Detect which cell encompasses the target text, then output its (X, Y) center coordinate. 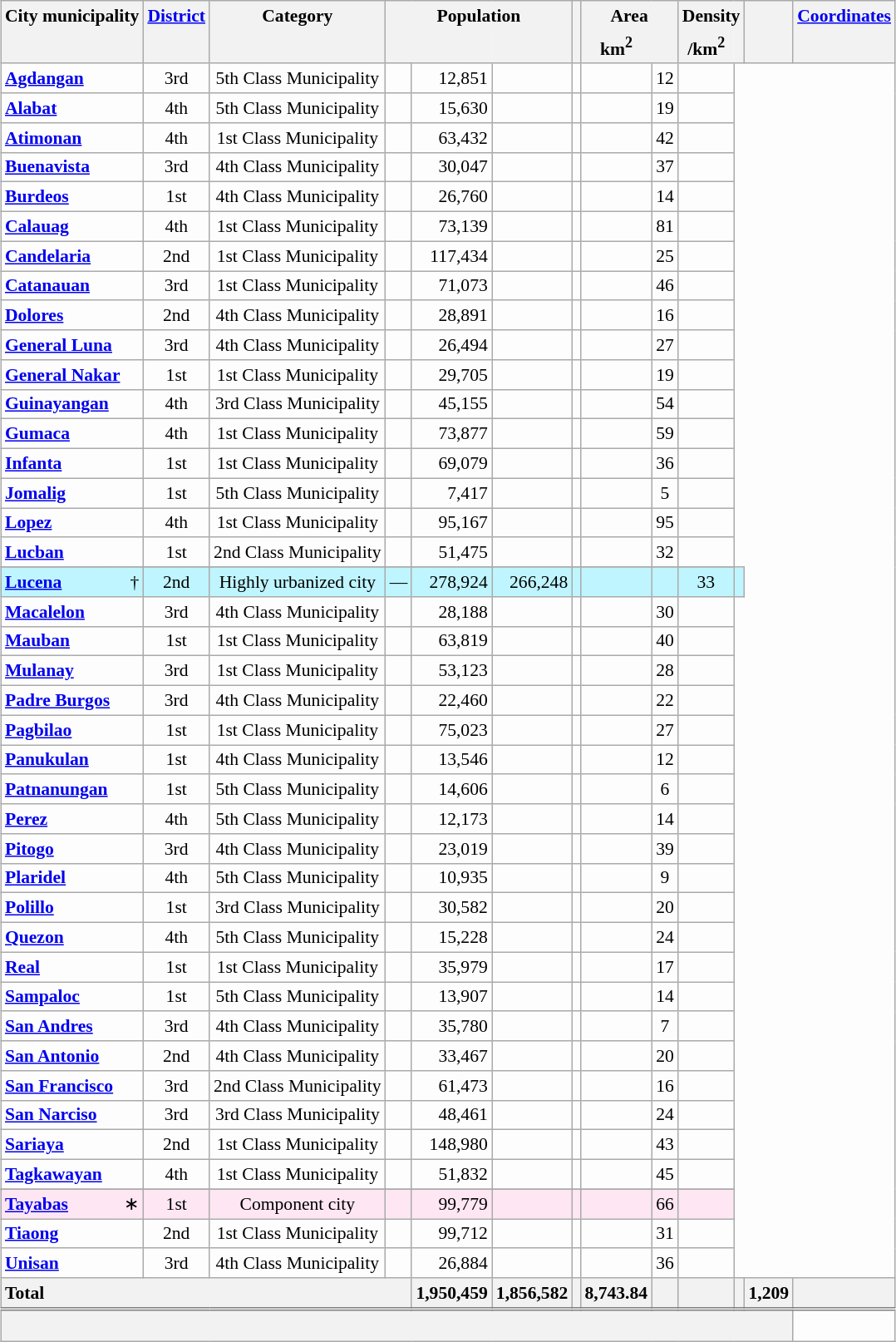
40 (665, 641)
99,712 (451, 1234)
61,473 (451, 1085)
Macalelon (71, 611)
51,832 (451, 1174)
31 (665, 1234)
35,979 (451, 967)
Infanta (71, 463)
15,630 (451, 108)
266,248 (532, 582)
Component city (298, 1204)
32 (665, 552)
95 (665, 523)
City municipality (71, 15)
66 (665, 1204)
63,432 (451, 137)
95,167 (451, 523)
28,188 (451, 611)
14,606 (451, 789)
17 (665, 967)
1,856,582 (532, 1294)
148,980 (451, 1145)
Category (298, 15)
54 (665, 404)
Tayabas (55, 1204)
30 (665, 611)
Lopez (71, 523)
∗ (126, 1204)
Sariaya (71, 1145)
Total (206, 1294)
25 (665, 256)
General Luna (71, 345)
Patnanungan (71, 789)
Mauban (71, 641)
Quezon (71, 937)
35,780 (451, 1026)
† (126, 582)
22,460 (451, 700)
26,494 (451, 345)
117,434 (451, 256)
Polillo (71, 908)
Panukulan (71, 760)
Jomalig (71, 493)
Population (479, 15)
39 (665, 848)
Guinayangan (71, 404)
Density (711, 15)
Highly urbanized city (298, 582)
37 (665, 167)
Burdeos (71, 197)
13,546 (451, 760)
46 (665, 286)
45,155 (451, 404)
8,743.84 (616, 1294)
51,475 (451, 552)
5 (665, 493)
San Andres (71, 1026)
Unisan (71, 1263)
Perez (71, 819)
53,123 (451, 671)
99,779 (451, 1204)
Sampaloc (71, 997)
15,228 (451, 937)
Buenavista (71, 167)
San Francisco (71, 1085)
Catanauan (71, 286)
1,209 (768, 1294)
33,467 (451, 1056)
Real (71, 967)
km2 (616, 47)
— (399, 582)
9 (665, 878)
71,073 (451, 286)
28 (665, 671)
Calauag (71, 226)
Tagkawayan (71, 1174)
23,019 (451, 848)
26,760 (451, 197)
48,461 (451, 1115)
69,079 (451, 463)
Lucena (55, 582)
81 (665, 226)
/km2 (706, 47)
Candelaria (71, 256)
Alabat (71, 108)
30,047 (451, 167)
45 (665, 1174)
6 (665, 789)
Atimonan (71, 137)
Pitogo (71, 848)
43 (665, 1145)
12,173 (451, 819)
Dolores (71, 315)
33 (706, 582)
30,582 (451, 908)
San Narciso (71, 1115)
Lucban (71, 552)
26,884 (451, 1263)
73,139 (451, 226)
59 (665, 434)
7 (665, 1026)
General Nakar (71, 374)
13,907 (451, 997)
28,891 (451, 315)
10,935 (451, 878)
Padre Burgos (71, 700)
Gumaca (71, 434)
29,705 (451, 374)
7,417 (451, 493)
73,877 (451, 434)
Coordinates (844, 15)
22 (665, 700)
Agdangan (71, 78)
San Antonio (71, 1056)
278,924 (451, 582)
1,950,459 (451, 1294)
Plaridel (71, 878)
12,851 (451, 78)
42 (665, 137)
Area (628, 15)
63,819 (451, 641)
Mulanay (71, 671)
Pagbilao (71, 730)
Tiaong (71, 1234)
District (176, 15)
75,023 (451, 730)
